Return the [x, y] coordinate for the center point of the cell that contains the specified text.  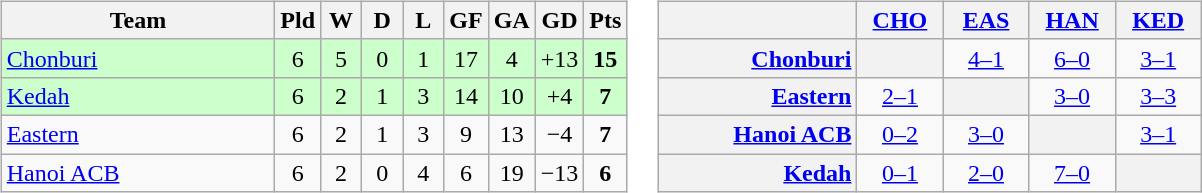
6–0 [1072, 58]
15 [606, 58]
19 [512, 173]
Pld [298, 20]
17 [466, 58]
CHO [900, 20]
9 [466, 134]
4–1 [986, 58]
Pts [606, 20]
+4 [560, 96]
Team [138, 20]
5 [342, 58]
13 [512, 134]
GD [560, 20]
+13 [560, 58]
7–0 [1072, 173]
GA [512, 20]
10 [512, 96]
W [342, 20]
KED [1158, 20]
3–3 [1158, 96]
HAN [1072, 20]
D [382, 20]
−4 [560, 134]
EAS [986, 20]
L [424, 20]
0–1 [900, 173]
−13 [560, 173]
2–0 [986, 173]
GF [466, 20]
14 [466, 96]
0–2 [900, 134]
2–1 [900, 96]
